Locate the cell with the specified text and output its [x, y] center coordinate. 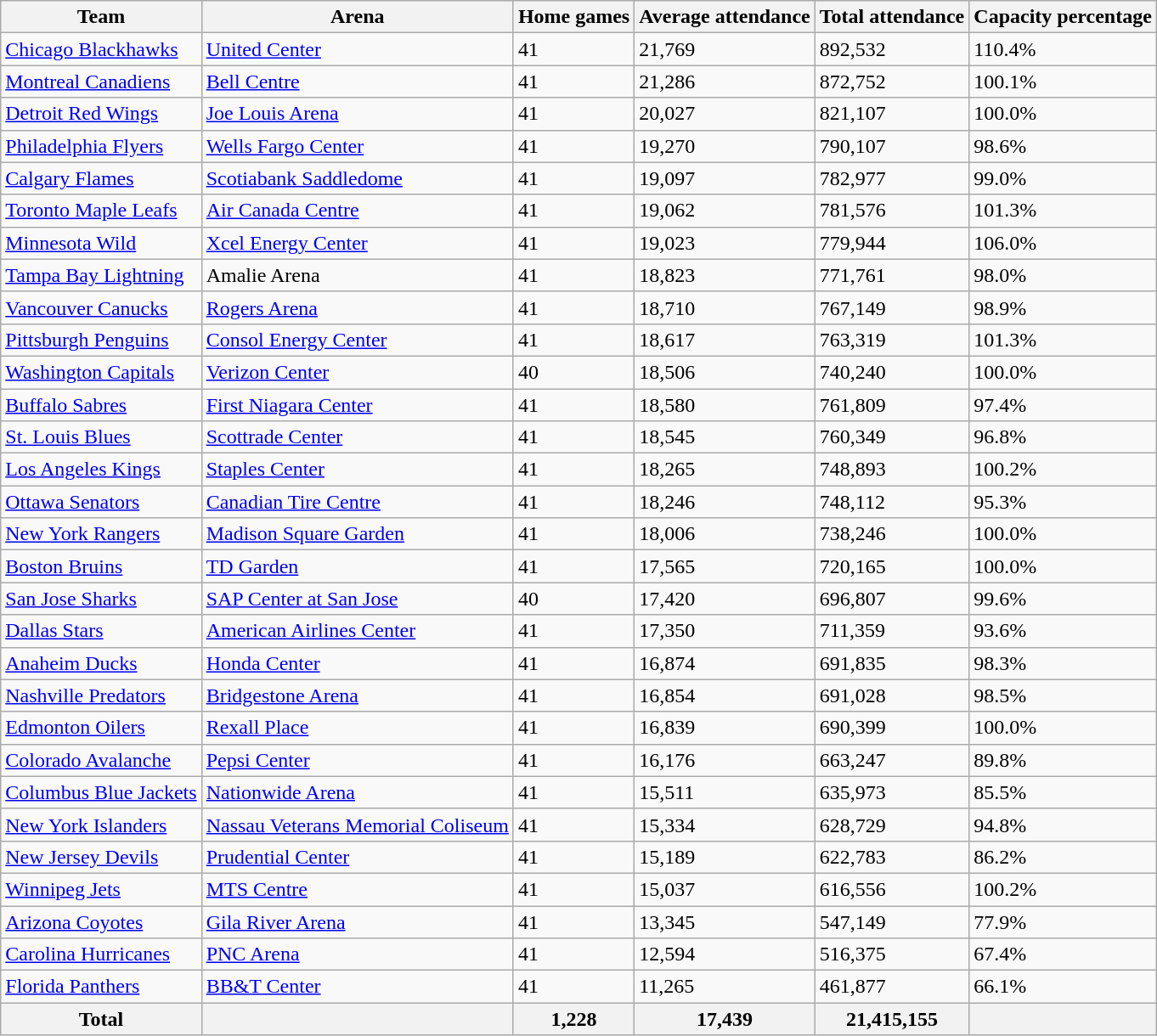
782,977 [892, 178]
790,107 [892, 146]
85.5% [1064, 792]
98.5% [1064, 695]
96.8% [1064, 437]
100.1% [1064, 82]
17,439 [725, 1019]
TD Garden [357, 566]
Xcel Energy Center [357, 243]
98.9% [1064, 307]
738,246 [892, 534]
Gila River Arena [357, 921]
622,783 [892, 857]
Ottawa Senators [101, 502]
19,023 [725, 243]
15,334 [725, 825]
18,246 [725, 502]
BB&T Center [357, 987]
Home games [573, 17]
663,247 [892, 760]
93.6% [1064, 631]
Montreal Canadiens [101, 82]
Tampa Bay Lightning [101, 275]
18,617 [725, 340]
19,270 [725, 146]
Air Canada Centre [357, 211]
711,359 [892, 631]
MTS Centre [357, 889]
Madison Square Garden [357, 534]
Detroit Red Wings [101, 114]
Toronto Maple Leafs [101, 211]
18,580 [725, 405]
Washington Capitals [101, 372]
15,511 [725, 792]
Pittsburgh Penguins [101, 340]
16,874 [725, 663]
Columbus Blue Jackets [101, 792]
Minnesota Wild [101, 243]
18,710 [725, 307]
18,506 [725, 372]
15,037 [725, 889]
18,823 [725, 275]
763,319 [892, 340]
1,228 [573, 1019]
PNC Arena [357, 954]
Nationwide Arena [357, 792]
66.1% [1064, 987]
16,176 [725, 760]
SAP Center at San Jose [357, 599]
748,893 [892, 470]
760,349 [892, 437]
86.2% [1064, 857]
Joe Louis Arena [357, 114]
Edmonton Oilers [101, 728]
Staples Center [357, 470]
781,576 [892, 211]
67.4% [1064, 954]
Honda Center [357, 663]
19,097 [725, 178]
Pepsi Center [357, 760]
99.0% [1064, 178]
13,345 [725, 921]
St. Louis Blues [101, 437]
Philadelphia Flyers [101, 146]
11,265 [725, 987]
635,973 [892, 792]
616,556 [892, 889]
New York Rangers [101, 534]
San Jose Sharks [101, 599]
89.8% [1064, 760]
Arizona Coyotes [101, 921]
106.0% [1064, 243]
691,835 [892, 663]
628,729 [892, 825]
516,375 [892, 954]
Canadian Tire Centre [357, 502]
98.0% [1064, 275]
New York Islanders [101, 825]
21,769 [725, 49]
94.8% [1064, 825]
Capacity percentage [1064, 17]
Total [101, 1019]
95.3% [1064, 502]
461,877 [892, 987]
Scotiabank Saddledome [357, 178]
892,532 [892, 49]
Winnipeg Jets [101, 889]
Verizon Center [357, 372]
740,240 [892, 372]
20,027 [725, 114]
Consol Energy Center [357, 340]
16,839 [725, 728]
16,854 [725, 695]
691,028 [892, 695]
17,350 [725, 631]
21,286 [725, 82]
Los Angeles Kings [101, 470]
Amalie Arena [357, 275]
12,594 [725, 954]
98.3% [1064, 663]
690,399 [892, 728]
97.4% [1064, 405]
821,107 [892, 114]
Calgary Flames [101, 178]
110.4% [1064, 49]
19,062 [725, 211]
720,165 [892, 566]
761,809 [892, 405]
Bell Centre [357, 82]
Dallas Stars [101, 631]
77.9% [1064, 921]
872,752 [892, 82]
Arena [357, 17]
Scottrade Center [357, 437]
Wells Fargo Center [357, 146]
Buffalo Sabres [101, 405]
American Airlines Center [357, 631]
748,112 [892, 502]
Anaheim Ducks [101, 663]
Florida Panthers [101, 987]
771,761 [892, 275]
New Jersey Devils [101, 857]
Total attendance [892, 17]
Boston Bruins [101, 566]
15,189 [725, 857]
First Niagara Center [357, 405]
Vancouver Canucks [101, 307]
18,545 [725, 437]
Carolina Hurricanes [101, 954]
21,415,155 [892, 1019]
17,420 [725, 599]
Colorado Avalanche [101, 760]
United Center [357, 49]
18,006 [725, 534]
Nashville Predators [101, 695]
Rogers Arena [357, 307]
Nassau Veterans Memorial Coliseum [357, 825]
696,807 [892, 599]
767,149 [892, 307]
Chicago Blackhawks [101, 49]
Team [101, 17]
18,265 [725, 470]
99.6% [1064, 599]
Prudential Center [357, 857]
98.6% [1064, 146]
17,565 [725, 566]
547,149 [892, 921]
Bridgestone Arena [357, 695]
Rexall Place [357, 728]
Average attendance [725, 17]
779,944 [892, 243]
